Extract the [X, Y] coordinate from the center of the cell holding the provided text.  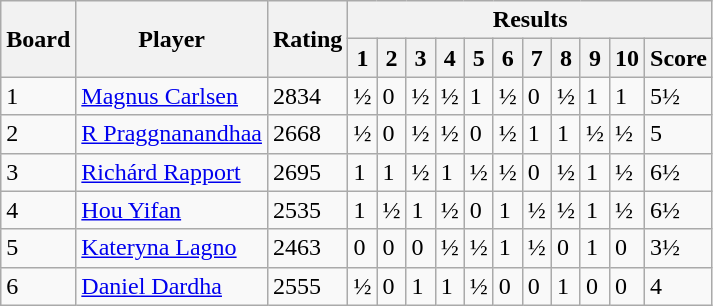
Kateryna Lagno [172, 248]
9 [594, 58]
3½ [679, 248]
Daniel Dardha [172, 286]
10 [626, 58]
Player [172, 39]
8 [566, 58]
Rating [307, 39]
2555 [307, 286]
Hou Yifan [172, 210]
Magnus Carlsen [172, 96]
Score [679, 58]
Results [530, 20]
2695 [307, 172]
2463 [307, 248]
7 [536, 58]
R Praggnanandhaa [172, 134]
Board [38, 39]
Richárd Rapport [172, 172]
5½ [679, 96]
2535 [307, 210]
2834 [307, 96]
2668 [307, 134]
